Pinpoint the cell where the given text exists, returning its (x, y) midpoint coordinate. 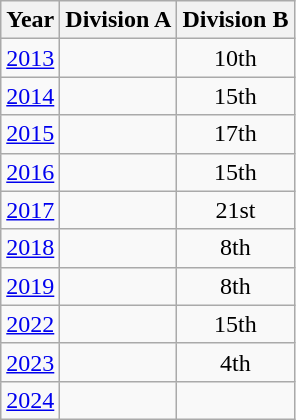
2024 (30, 400)
Division A (118, 20)
2018 (30, 248)
4th (236, 362)
2016 (30, 172)
Year (30, 20)
2015 (30, 134)
2023 (30, 362)
10th (236, 58)
2014 (30, 96)
Division B (236, 20)
17th (236, 134)
21st (236, 210)
2017 (30, 210)
2013 (30, 58)
2019 (30, 286)
2022 (30, 324)
